Find where the given text appears and provide that cell's center as [x, y] coordinate. 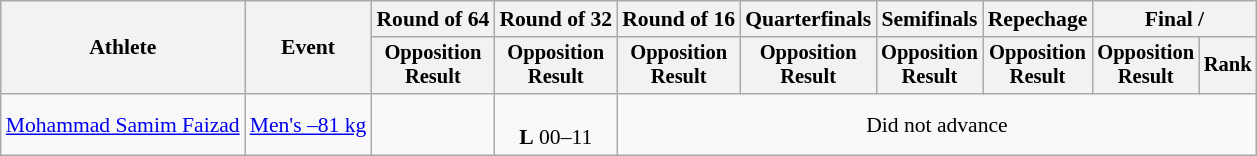
Repechage [1038, 19]
Quarterfinals [808, 19]
Did not advance [936, 124]
Final / [1174, 19]
Round of 64 [432, 19]
Mohammad Samim Faizad [123, 124]
Athlete [123, 48]
L 00–11 [556, 124]
Men's –81 kg [308, 124]
Semifinals [930, 19]
Round of 16 [678, 19]
Event [308, 48]
Rank [1228, 66]
Round of 32 [556, 19]
